Extract the (X, Y) coordinate from the center of the cell holding the provided text.  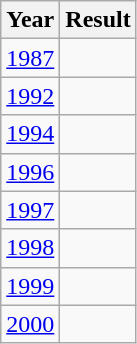
Year (30, 20)
1996 (30, 172)
1999 (30, 286)
Result (98, 20)
1998 (30, 248)
1994 (30, 134)
1997 (30, 210)
1992 (30, 96)
2000 (30, 324)
1987 (30, 58)
